Pinpoint the cell where the given text exists, returning its (x, y) midpoint coordinate. 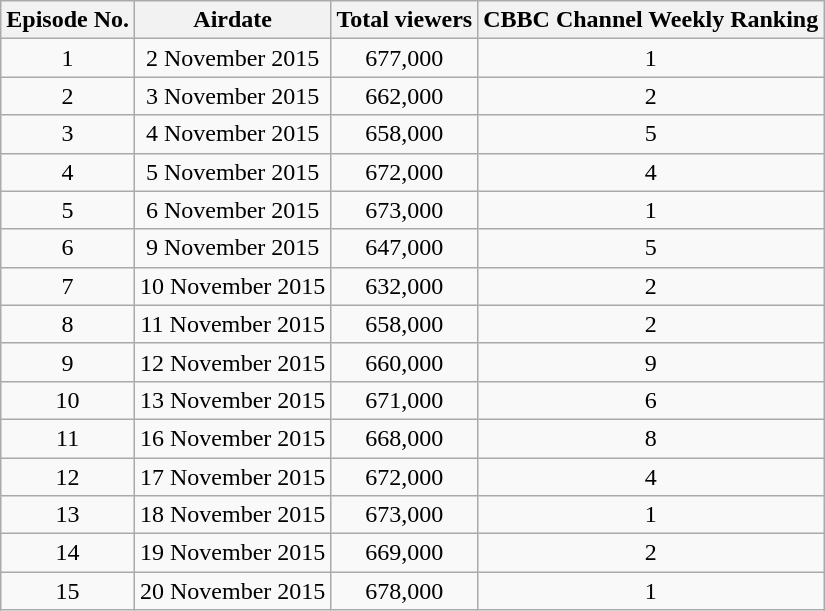
632,000 (404, 286)
647,000 (404, 248)
7 (68, 286)
20 November 2015 (233, 591)
9 November 2015 (233, 248)
11 (68, 438)
669,000 (404, 553)
5 November 2015 (233, 172)
Airdate (233, 20)
660,000 (404, 362)
662,000 (404, 96)
11 November 2015 (233, 324)
13 (68, 515)
677,000 (404, 58)
2 November 2015 (233, 58)
CBBC Channel Weekly Ranking (651, 20)
16 November 2015 (233, 438)
3 November 2015 (233, 96)
17 November 2015 (233, 477)
10 (68, 400)
Episode No. (68, 20)
4 November 2015 (233, 134)
14 (68, 553)
6 November 2015 (233, 210)
Total viewers (404, 20)
12 November 2015 (233, 362)
13 November 2015 (233, 400)
678,000 (404, 591)
10 November 2015 (233, 286)
15 (68, 591)
19 November 2015 (233, 553)
12 (68, 477)
671,000 (404, 400)
668,000 (404, 438)
18 November 2015 (233, 515)
3 (68, 134)
